Extract the (x, y) coordinate from the center of the cell holding the provided text.  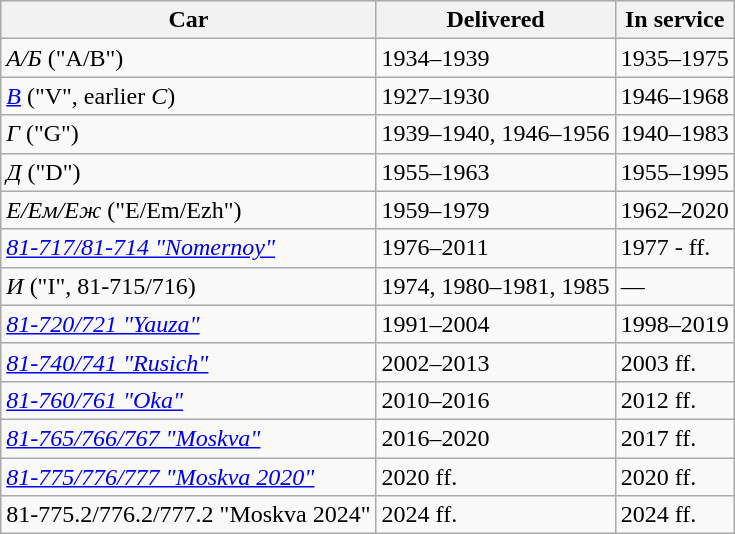
— (674, 286)
2003 ff. (674, 362)
1974, 1980–1981, 1985 (496, 286)
Г ("G") (188, 134)
Д ("D") (188, 172)
2016–2020 (496, 438)
1946–1968 (674, 96)
И ("I", 81-715/716) (188, 286)
81-775.2/776.2/777.2 "Moskva 2024" (188, 515)
2010–2016 (496, 400)
Car (188, 20)
1939–1940, 1946–1956 (496, 134)
81-720/721 "Yauza" (188, 324)
2017 ff. (674, 438)
B ("V", earlier C) (188, 96)
81-775/776/777 "Moskva 2020" (188, 477)
2012 ff. (674, 400)
1955–1963 (496, 172)
1927–1930 (496, 96)
81-760/761 "Oka" (188, 400)
1977 - ff. (674, 248)
1962–2020 (674, 210)
1976–2011 (496, 248)
1959–1979 (496, 210)
81-765/766/767 "Moskva" (188, 438)
81-740/741 "Rusich" (188, 362)
1998–2019 (674, 324)
1935–1975 (674, 58)
2002–2013 (496, 362)
1991–2004 (496, 324)
E/Ем/Еж ("E/Em/Ezh") (188, 210)
А/Б ("A/B") (188, 58)
81-717/81-714 "Nomernoy" (188, 248)
In service (674, 20)
1940–1983 (674, 134)
1934–1939 (496, 58)
1955–1995 (674, 172)
Delivered (496, 20)
